Output the (x, y) coordinate of the center of the cell containing the given text.  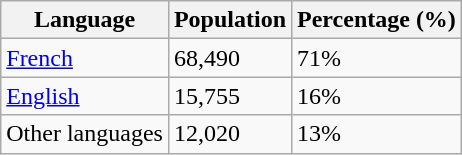
Other languages (85, 134)
15,755 (230, 96)
16% (377, 96)
French (85, 58)
13% (377, 134)
Language (85, 20)
English (85, 96)
Population (230, 20)
68,490 (230, 58)
12,020 (230, 134)
Percentage (%) (377, 20)
71% (377, 58)
